Determine the (x, y) coordinate at the center of the cell enclosing the given text.  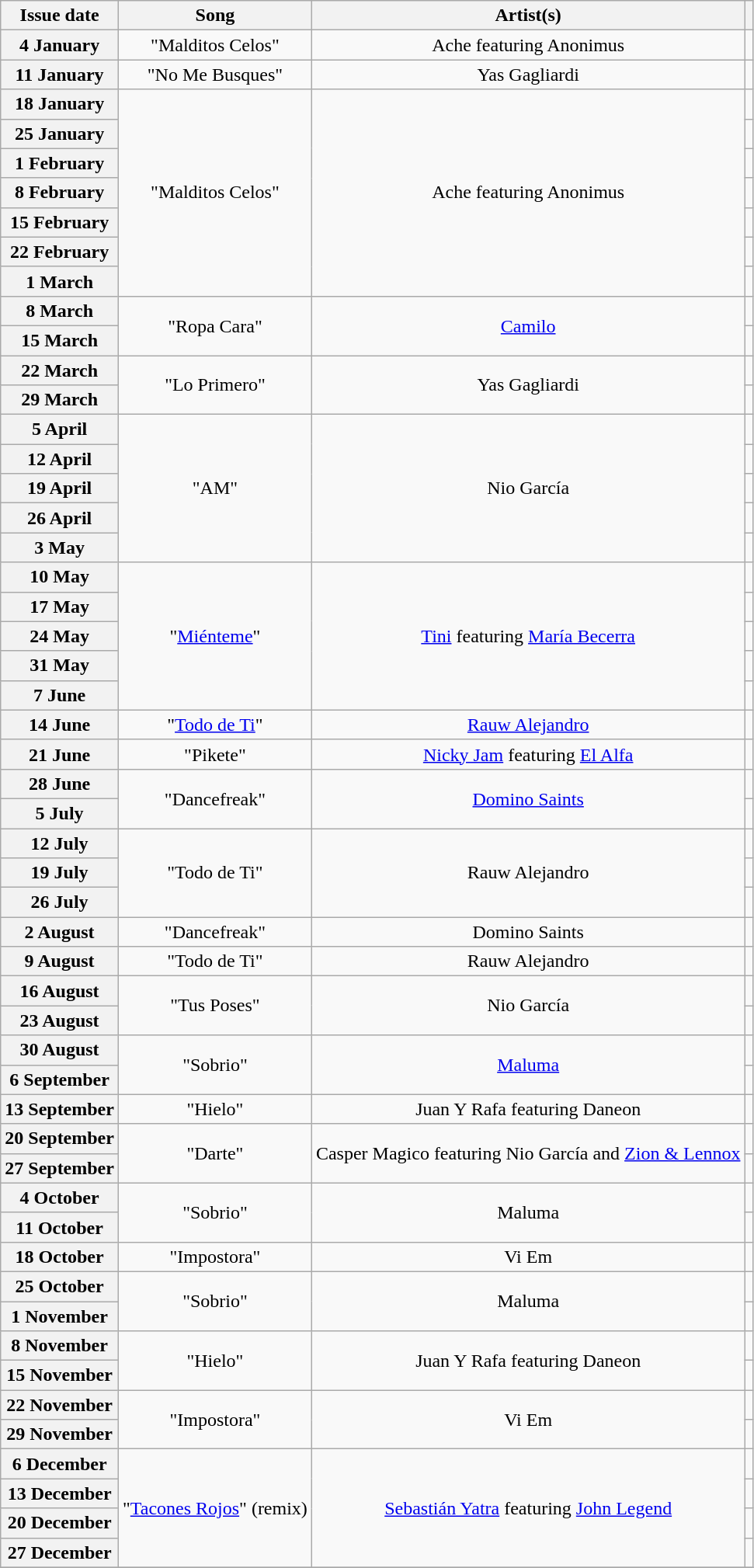
5 April (60, 429)
17 May (60, 607)
6 September (60, 1080)
"Miénteme" (214, 636)
8 February (60, 193)
6 December (60, 1464)
20 December (60, 1523)
Song (214, 16)
"Tus Poses" (214, 1006)
3 May (60, 548)
11 January (60, 75)
"AM" (214, 488)
19 April (60, 488)
Casper Magico featuring Nio García and Zion & Lennox (528, 1153)
14 June (60, 725)
"Tacones Rojos" (remix) (214, 1508)
22 March (60, 370)
13 December (60, 1493)
4 October (60, 1198)
19 July (60, 873)
"Ropa Cara" (214, 325)
9 August (60, 961)
8 November (60, 1346)
Sebastián Yatra featuring John Legend (528, 1508)
31 May (60, 666)
13 September (60, 1109)
8 March (60, 311)
29 November (60, 1434)
27 September (60, 1168)
25 January (60, 134)
16 August (60, 991)
1 March (60, 281)
26 April (60, 518)
"Pikete" (214, 754)
4 January (60, 45)
Tini featuring María Becerra (528, 636)
"Lo Primero" (214, 385)
21 June (60, 754)
"Darte" (214, 1153)
Artist(s) (528, 16)
24 May (60, 636)
7 June (60, 695)
12 April (60, 459)
2 August (60, 932)
26 July (60, 902)
1 February (60, 163)
1 November (60, 1316)
22 February (60, 252)
30 August (60, 1050)
22 November (60, 1405)
"No Me Busques" (214, 75)
15 February (60, 222)
15 November (60, 1375)
25 October (60, 1286)
10 May (60, 577)
18 January (60, 104)
18 October (60, 1257)
15 March (60, 340)
Issue date (60, 16)
29 March (60, 400)
23 August (60, 1020)
5 July (60, 813)
11 October (60, 1227)
Nicky Jam featuring El Alfa (528, 754)
27 December (60, 1552)
28 June (60, 784)
12 July (60, 843)
20 September (60, 1139)
Camilo (528, 325)
